Capture the cell that displays the provided text and extract its (X, Y) central coordinate. 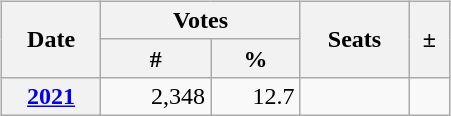
# (156, 58)
± (430, 39)
% (256, 58)
Date (51, 39)
Seats (354, 39)
2021 (51, 96)
12.7 (256, 96)
Votes (200, 20)
2,348 (156, 96)
